Pinpoint the cell where the given text exists, returning its [X, Y] midpoint coordinate. 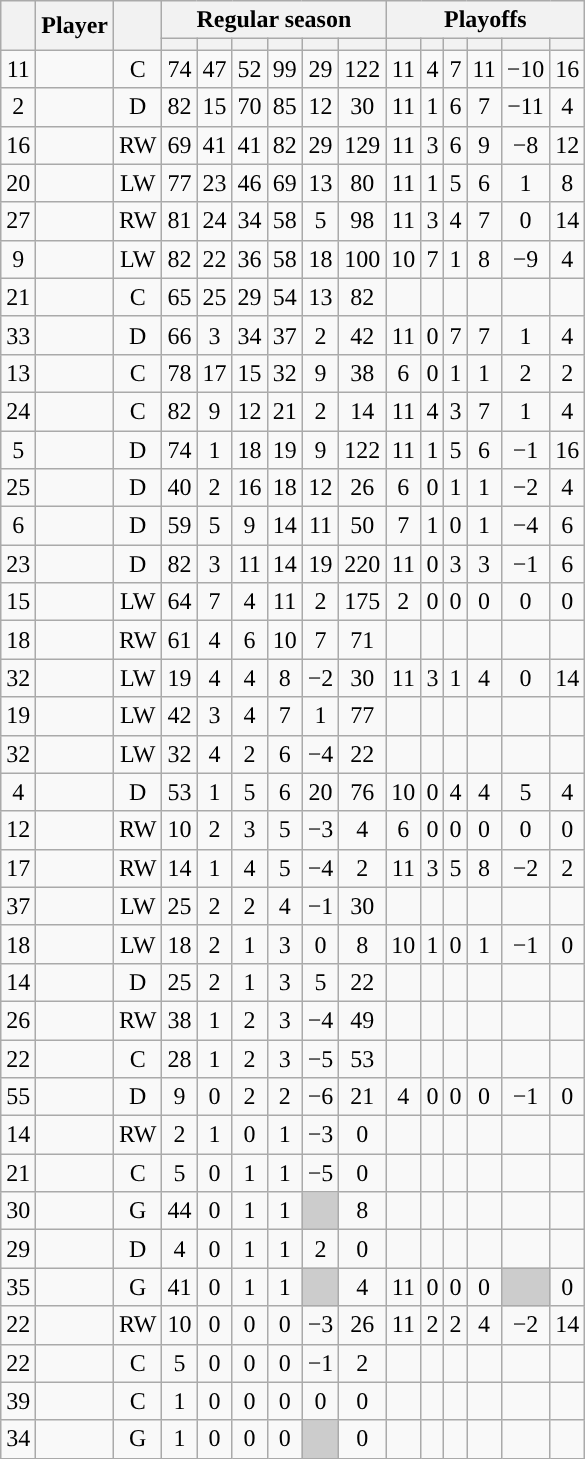
−6 [320, 1097]
220 [362, 564]
61 [180, 640]
175 [362, 602]
27 [18, 221]
70 [250, 107]
36 [250, 259]
55 [18, 1097]
−9 [526, 259]
85 [284, 107]
98 [362, 221]
Regular season [274, 20]
33 [18, 335]
64 [180, 602]
52 [250, 69]
99 [284, 69]
54 [284, 297]
71 [362, 640]
35 [18, 1287]
49 [362, 1020]
40 [180, 488]
−11 [526, 107]
80 [362, 183]
78 [180, 373]
46 [250, 183]
100 [362, 259]
65 [180, 297]
76 [362, 792]
50 [362, 526]
59 [180, 526]
66 [180, 335]
Playoffs [486, 20]
129 [362, 145]
−8 [526, 145]
Player [75, 26]
44 [180, 1211]
28 [180, 1059]
39 [18, 1401]
81 [180, 221]
−10 [526, 69]
47 [214, 69]
